Identify which cell holds the provided text, then report its (X, Y) central coordinate. 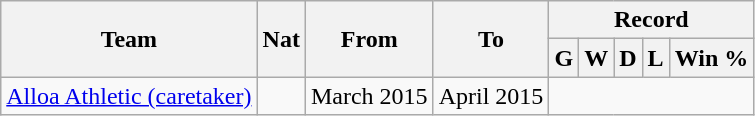
Win % (712, 58)
L (656, 58)
Nat (281, 39)
W (596, 58)
From (369, 39)
Team (129, 39)
Alloa Athletic (caretaker) (129, 96)
April 2015 (491, 96)
D (628, 58)
To (491, 39)
Record (652, 20)
March 2015 (369, 96)
G (564, 58)
